Extract the (X, Y) coordinate from the center of the cell holding the provided text.  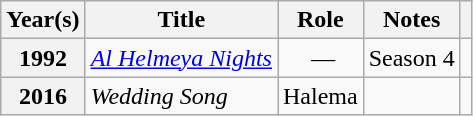
Al Helmeya Nights (181, 58)
Notes (412, 20)
Year(s) (43, 20)
2016 (43, 96)
1992 (43, 58)
Wedding Song (181, 96)
— (321, 58)
Role (321, 20)
Halema (321, 96)
Title (181, 20)
Season 4 (412, 58)
